Locate the cell with the specified text and output its [X, Y] center coordinate. 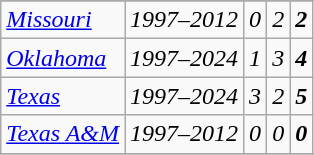
Texas [63, 96]
Missouri [63, 20]
4 [302, 58]
Texas A&M [63, 134]
5 [302, 96]
1 [256, 58]
Oklahoma [63, 58]
